Search for the cell housing the specified text and yield its (x, y) center coordinate. 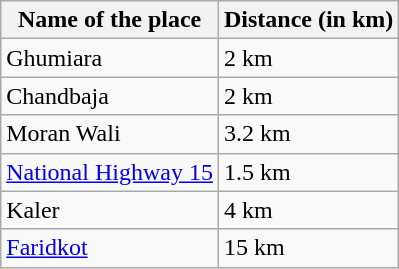
15 km (308, 248)
Ghumiara (110, 58)
Distance (in km) (308, 20)
3.2 km (308, 134)
Kaler (110, 210)
Chandbaja (110, 96)
Moran Wali (110, 134)
Name of the place (110, 20)
National Highway 15 (110, 172)
1.5 km (308, 172)
4 km (308, 210)
Faridkot (110, 248)
